For the text-containing cell, return its midpoint in [X, Y] coordinate format. 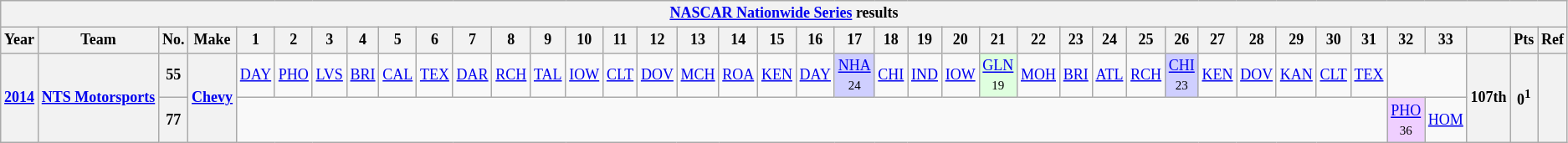
15 [777, 40]
ROA [738, 75]
10 [584, 40]
22 [1039, 40]
Chevy [213, 97]
14 [738, 40]
55 [174, 75]
CHI [891, 75]
Year [20, 40]
7 [472, 40]
CHI23 [1181, 75]
ATL [1109, 75]
IND [925, 75]
HOM [1446, 120]
29 [1296, 40]
21 [998, 40]
PHO [293, 75]
12 [658, 40]
6 [435, 40]
No. [174, 40]
16 [815, 40]
2 [293, 40]
33 [1446, 40]
MOH [1039, 75]
32 [1406, 40]
LVS [330, 75]
30 [1334, 40]
Make [213, 40]
NASCAR Nationwide Series results [784, 13]
KAN [1296, 75]
23 [1076, 40]
8 [511, 40]
Ref [1553, 40]
17 [854, 40]
5 [398, 40]
27 [1217, 40]
107th [1489, 97]
CAL [398, 75]
13 [698, 40]
NHA24 [854, 75]
19 [925, 40]
TAL [548, 75]
MCH [698, 75]
GLN19 [998, 75]
18 [891, 40]
28 [1257, 40]
PHO36 [1406, 120]
24 [1109, 40]
DAR [472, 75]
11 [621, 40]
20 [961, 40]
25 [1146, 40]
3 [330, 40]
1 [255, 40]
NTS Motorsports [98, 97]
26 [1181, 40]
2014 [20, 97]
31 [1369, 40]
77 [174, 120]
4 [363, 40]
9 [548, 40]
Pts [1524, 40]
Team [98, 40]
01 [1524, 97]
